For the text-containing cell, return its midpoint in [X, Y] coordinate format. 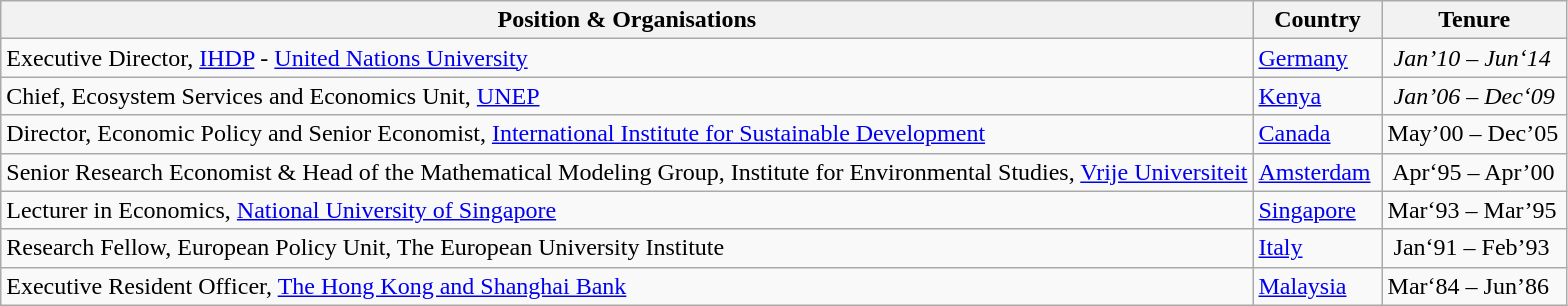
Country [1318, 20]
Mar‘84 – Jun’86 [1474, 286]
Jan‘91 – Feb’93 [1474, 248]
Apr‘95 – Apr’00 [1474, 172]
Kenya [1318, 96]
May’00 – Dec’05 [1474, 134]
Chief, Ecosystem Services and Economics Unit, UNEP [627, 96]
Research Fellow, European Policy Unit, The European University Institute [627, 248]
Mar‘93 – Mar’95 [1474, 210]
Executive Resident Officer, The Hong Kong and Shanghai Bank [627, 286]
Tenure [1474, 20]
Jan’06 – Dec‘09 [1474, 96]
Italy [1318, 248]
Director, Economic Policy and Senior Economist, International Institute for Sustainable Development [627, 134]
Canada [1318, 134]
Position & Organisations [627, 20]
Executive Director, IHDP - United Nations University [627, 58]
Malaysia [1318, 286]
Germany [1318, 58]
Singapore [1318, 210]
Amsterdam [1318, 172]
Senior Research Economist & Head of the Mathematical Modeling Group, Institute for Environmental Studies, Vrije Universiteit [627, 172]
Jan’10 – Jun‘14 [1474, 58]
Lecturer in Economics, National University of Singapore [627, 210]
